Return (x, y) of the center of cell containing provided text 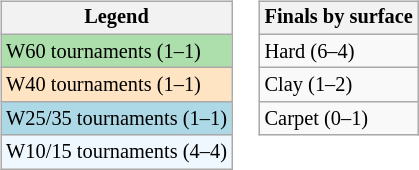
Legend (116, 18)
Hard (6–4) (339, 51)
W25/35 tournaments (1–1) (116, 119)
W10/15 tournaments (4–4) (116, 152)
W60 tournaments (1–1) (116, 51)
Clay (1–2) (339, 85)
Carpet (0–1) (339, 119)
Finals by surface (339, 18)
W40 tournaments (1–1) (116, 85)
